Search for the cell housing the specified text and yield its (x, y) center coordinate. 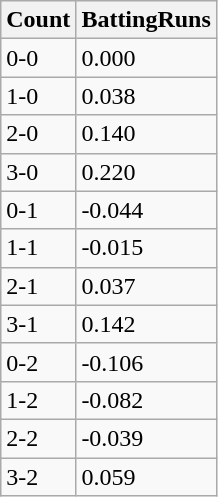
0.037 (146, 286)
-0.082 (146, 400)
0.142 (146, 324)
-0.106 (146, 362)
-0.039 (146, 438)
0-1 (38, 210)
1-1 (38, 248)
2-2 (38, 438)
1-0 (38, 96)
2-1 (38, 286)
Count (38, 20)
BattingRuns (146, 20)
0-2 (38, 362)
3-2 (38, 477)
0.000 (146, 58)
3-0 (38, 172)
-0.015 (146, 248)
0-0 (38, 58)
0.059 (146, 477)
3-1 (38, 324)
2-0 (38, 134)
1-2 (38, 400)
0.220 (146, 172)
0.140 (146, 134)
-0.044 (146, 210)
0.038 (146, 96)
